Provide the [x, y] coordinate of the cell's center where the given text is located.  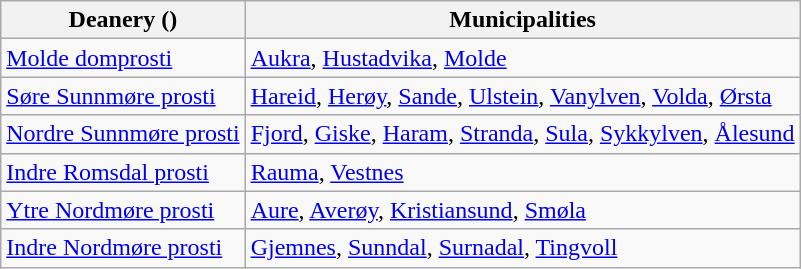
Rauma, Vestnes [522, 172]
Molde domprosti [123, 58]
Aure, Averøy, Kristiansund, Smøla [522, 210]
Indre Nordmøre prosti [123, 248]
Ytre Nordmøre prosti [123, 210]
Gjemnes, Sunndal, Surnadal, Tingvoll [522, 248]
Fjord, Giske, Haram, Stranda, Sula, Sykkylven, Ålesund [522, 134]
Aukra, Hustadvika, Molde [522, 58]
Søre Sunnmøre prosti [123, 96]
Nordre Sunnmøre prosti [123, 134]
Deanery () [123, 20]
Hareid, Herøy, Sande, Ulstein, Vanylven, Volda, Ørsta [522, 96]
Municipalities [522, 20]
Indre Romsdal prosti [123, 172]
